Extract the (x, y) coordinate from the center of the cell holding the provided text.  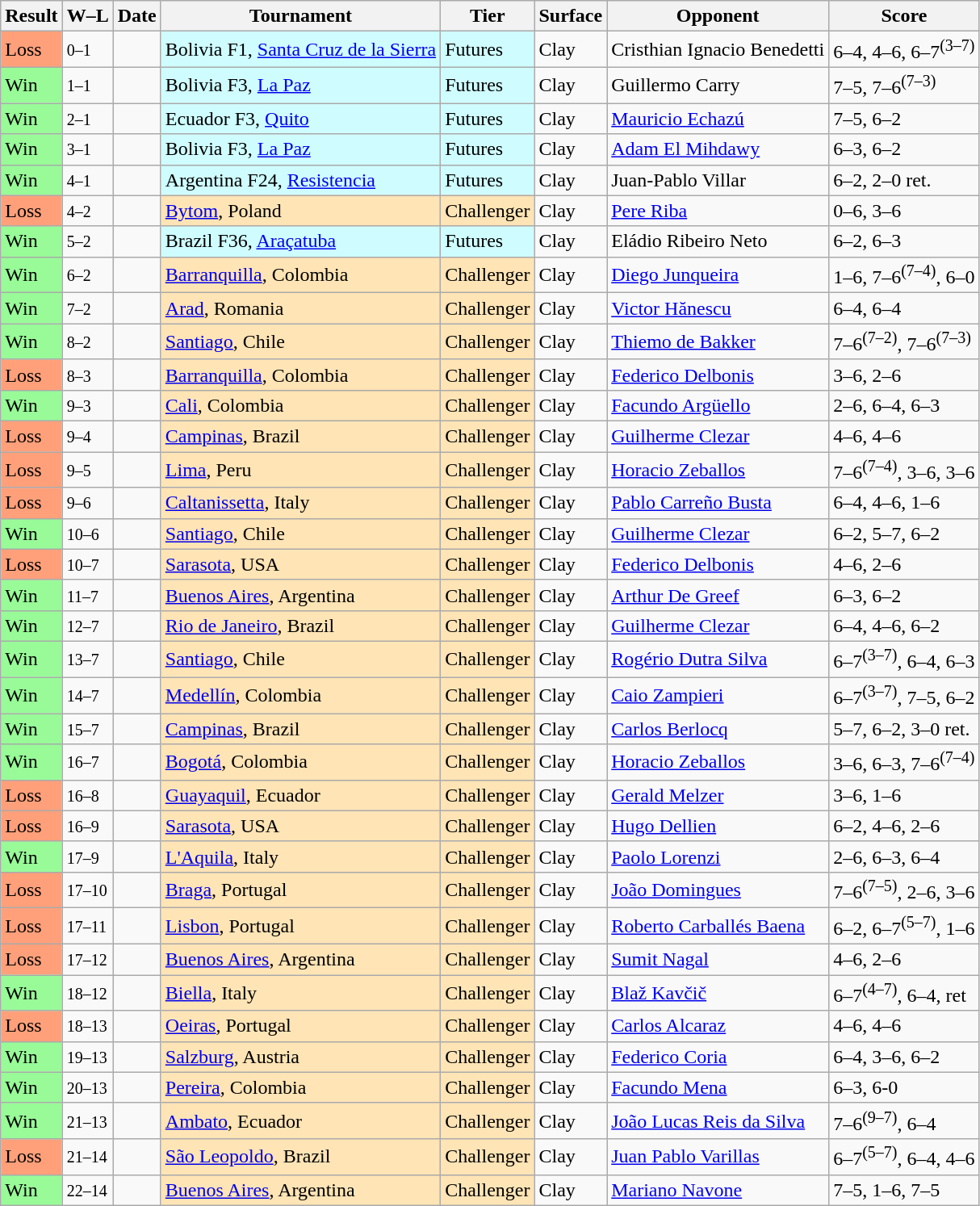
Facundo Argüello (718, 405)
L'Aquila, Italy (300, 856)
Rio de Janeiro, Brazil (300, 626)
Medellín, Colombia (300, 696)
8–2 (87, 342)
João Lucas Reis da Silva (718, 1120)
6–2 (87, 274)
6–7(4–7), 6–4, ret (904, 993)
Opponent (718, 16)
0–1 (87, 50)
6–2, 6–3 (904, 241)
Cristhian Ignacio Benedetti (718, 50)
9–5 (87, 470)
Bogotá, Colombia (300, 762)
Facundo Mena (718, 1087)
6–3, 6-0 (904, 1087)
22–14 (87, 1190)
6–2, 6–7(5–7), 1–6 (904, 927)
Carlos Alcaraz (718, 1026)
Juan Pablo Varillas (718, 1158)
4–1 (87, 180)
6–2, 5–7, 6–2 (904, 534)
Cali, Colombia (300, 405)
W–L (87, 16)
5–2 (87, 241)
9–3 (87, 405)
Ambato, Ecuador (300, 1120)
Guillermo Carry (718, 86)
Mariano Navone (718, 1190)
3–6, 2–6 (904, 375)
Roberto Carballés Baena (718, 927)
Bytom, Poland (300, 211)
3–1 (87, 149)
1–1 (87, 86)
Federico Coria (718, 1057)
17–11 (87, 927)
9–6 (87, 503)
6–4, 4–6, 6–2 (904, 626)
0–6, 3–6 (904, 211)
18–12 (87, 993)
16–8 (87, 795)
6–4, 3–6, 6–2 (904, 1057)
7–6(9–7), 6–4 (904, 1120)
6–4, 4–6, 1–6 (904, 503)
Paolo Lorenzi (718, 856)
6–2, 4–6, 2–6 (904, 826)
7–5, 1–6, 7–5 (904, 1190)
Caltanissetta, Italy (300, 503)
6–7(5–7), 6–4, 4–6 (904, 1158)
Adam El Mihdawy (718, 149)
20–13 (87, 1087)
Result (31, 16)
7–2 (87, 308)
São Leopoldo, Brazil (300, 1158)
Mauricio Echazú (718, 119)
Arthur De Greef (718, 595)
21–14 (87, 1158)
Ecuador F3, Quito (300, 119)
12–7 (87, 626)
16–7 (87, 762)
2–6, 6–3, 6–4 (904, 856)
Hugo Dellien (718, 826)
11–7 (87, 595)
Score (904, 16)
Bolivia F1, Santa Cruz de la Sierra (300, 50)
João Domingues (718, 890)
10–6 (87, 534)
2–1 (87, 119)
6–7(3–7), 7–5, 6–2 (904, 696)
7–5, 6–2 (904, 119)
13–7 (87, 659)
Carlos Berlocq (718, 729)
Tournament (300, 16)
16–9 (87, 826)
Eládio Ribeiro Neto (718, 241)
Pere Riba (718, 211)
17–12 (87, 959)
2–6, 6–4, 6–3 (904, 405)
Biella, Italy (300, 993)
5–7, 6–2, 3–0 ret. (904, 729)
Rogério Dutra Silva (718, 659)
6–7(3–7), 6–4, 6–3 (904, 659)
7–6(7–4), 3–6, 3–6 (904, 470)
7–6(7–5), 2–6, 3–6 (904, 890)
Juan-Pablo Villar (718, 180)
Tier (488, 16)
14–7 (87, 696)
7–6(7–2), 7–6(7–3) (904, 342)
1–6, 7–6(7–4), 6–0 (904, 274)
Caio Zampieri (718, 696)
Gerald Melzer (718, 795)
Thiemo de Bakker (718, 342)
19–13 (87, 1057)
3–6, 1–6 (904, 795)
8–3 (87, 375)
15–7 (87, 729)
Oeiras, Portugal (300, 1026)
Pereira, Colombia (300, 1087)
Argentina F24, Resistencia (300, 180)
Sumit Nagal (718, 959)
Braga, Portugal (300, 890)
Lima, Peru (300, 470)
21–13 (87, 1120)
Guayaquil, Ecuador (300, 795)
6–4, 6–4 (904, 308)
Salzburg, Austria (300, 1057)
9–4 (87, 437)
Diego Junqueira (718, 274)
6–2, 2–0 ret. (904, 180)
Brazil F36, Araçatuba (300, 241)
Blaž Kavčič (718, 993)
Surface (571, 16)
Date (137, 16)
17–10 (87, 890)
7–5, 7–6(7–3) (904, 86)
17–9 (87, 856)
18–13 (87, 1026)
4–2 (87, 211)
10–7 (87, 564)
Lisbon, Portugal (300, 927)
3–6, 6–3, 7–6(7–4) (904, 762)
Arad, Romania (300, 308)
Pablo Carreño Busta (718, 503)
Victor Hănescu (718, 308)
6–4, 4–6, 6–7(3–7) (904, 50)
